Extract the [X, Y] coordinate from the center of the cell holding the provided text.  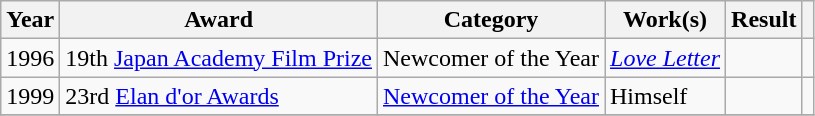
23rd Elan d'or Awards [219, 96]
Himself [664, 96]
Result [764, 20]
Year [30, 20]
Love Letter [664, 58]
Award [219, 20]
Category [492, 20]
1996 [30, 58]
19th Japan Academy Film Prize [219, 58]
1999 [30, 96]
Work(s) [664, 20]
